Extract the (x, y) coordinate from the center of the cell holding the provided text.  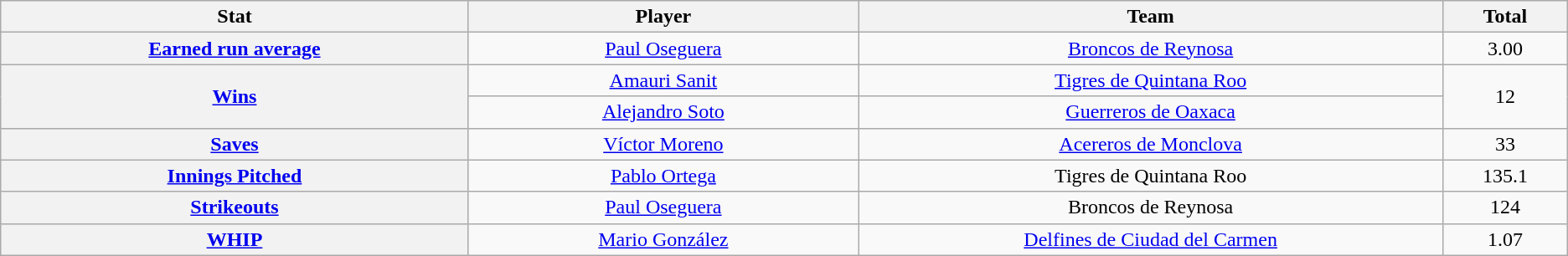
WHIP (235, 239)
Acereros de Monclova (1151, 144)
Stat (235, 17)
Strikeouts (235, 207)
Earned run average (235, 49)
Víctor Moreno (663, 144)
Saves (235, 144)
135.1 (1506, 176)
Amauri Sanit (663, 80)
Pablo Ortega (663, 176)
Total (1506, 17)
1.07 (1506, 239)
Player (663, 17)
Guerreros de Oaxaca (1151, 112)
Innings Pitched (235, 176)
124 (1506, 207)
3.00 (1506, 49)
Mario González (663, 239)
12 (1506, 96)
Alejandro Soto (663, 112)
33 (1506, 144)
Delfines de Ciudad del Carmen (1151, 239)
Team (1151, 17)
Wins (235, 96)
